Find where the given text appears and provide that cell's center as [X, Y] coordinate. 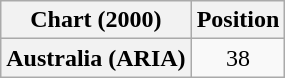
Australia (ARIA) [96, 58]
38 [238, 58]
Position [238, 20]
Chart (2000) [96, 20]
